Search for the cell housing the specified text and yield its (X, Y) center coordinate. 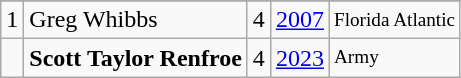
Florida Atlantic (394, 20)
Greg Whibbs (136, 20)
2007 (300, 20)
Army (394, 58)
2023 (300, 58)
1 (12, 20)
Scott Taylor Renfroe (136, 58)
